Return the (x, y) coordinate for the center point of the cell that contains the specified text.  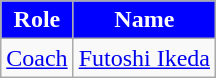
Role (37, 20)
Coach (37, 58)
Name (144, 20)
Futoshi Ikeda (144, 58)
